Output the [x, y] coordinate of the center of the cell containing the given text.  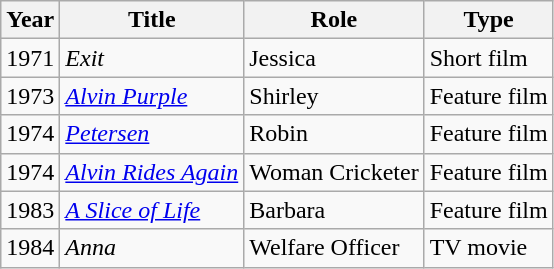
Short film [488, 58]
Woman Cricketer [334, 172]
1984 [30, 248]
Petersen [152, 134]
Year [30, 20]
Anna [152, 248]
Shirley [334, 96]
A Slice of Life [152, 210]
Exit [152, 58]
Barbara [334, 210]
TV movie [488, 248]
Alvin Purple [152, 96]
Role [334, 20]
Type [488, 20]
1971 [30, 58]
Robin [334, 134]
1983 [30, 210]
Welfare Officer [334, 248]
1973 [30, 96]
Title [152, 20]
Jessica [334, 58]
Alvin Rides Again [152, 172]
